Capture the cell that displays the provided text and extract its [x, y] central coordinate. 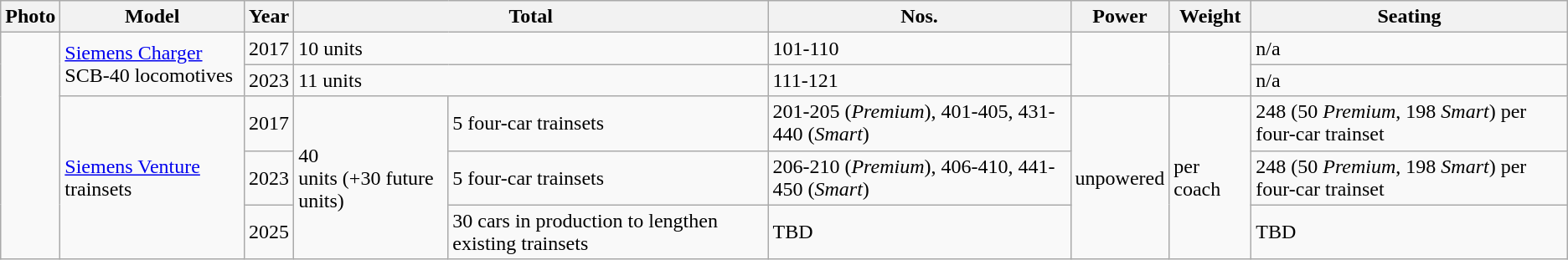
201-205 (Premium), 401-405, 431-440 (Smart) [920, 124]
111-121 [920, 80]
Nos. [920, 17]
206-210 (Premium), 406-410, 441-450 (Smart) [920, 177]
unpowered [1120, 177]
40units (+30 future units) [371, 177]
Siemens Venture trainsets [152, 177]
Year [270, 17]
Total [531, 17]
Power [1120, 17]
Siemens ChargerSCB-40 locomotives [152, 64]
Model [152, 17]
Weight [1210, 17]
per coach [1210, 177]
10 units [531, 48]
11 units [531, 80]
2025 [270, 232]
30 cars in production to lengthen existing trainsets [608, 232]
Photo [30, 17]
Seating [1410, 17]
101-110 [920, 48]
